From the cell containing the given text, extract its center point as (X, Y) coordinate. 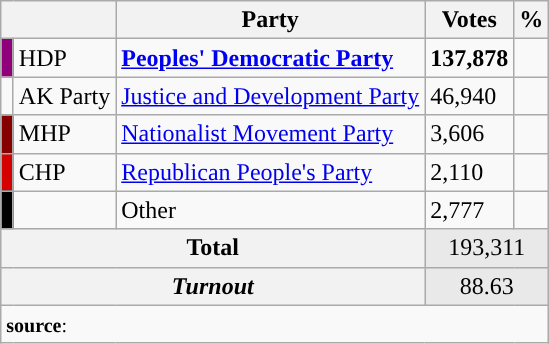
source: (275, 324)
AK Party (64, 96)
2,777 (470, 210)
Peoples' Democratic Party (270, 58)
Party (270, 20)
3,606 (470, 134)
Justice and Development Party (270, 96)
HDP (64, 58)
193,311 (487, 248)
88.63 (487, 286)
2,110 (470, 172)
Other (270, 210)
137,878 (470, 58)
% (532, 20)
Votes (470, 20)
MHP (64, 134)
Nationalist Movement Party (270, 134)
46,940 (470, 96)
Total (213, 248)
Turnout (213, 286)
Republican People's Party (270, 172)
CHP (64, 172)
